For the text-containing cell, return its midpoint in (X, Y) coordinate format. 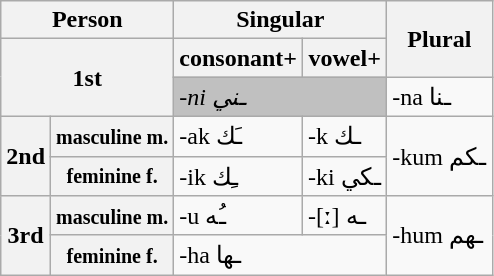
-u ـُه (238, 216)
-kum ـكم (440, 156)
-ki ـكي (345, 176)
Singular (280, 20)
-ni ـني (280, 97)
-hum ـهم (440, 236)
-k ـك (345, 136)
vowel+ (345, 58)
consonant+ (238, 58)
2nd (26, 156)
3rd (26, 236)
-[ː] ـه (345, 216)
Plural (440, 39)
1st (88, 78)
-ak ـَك (238, 136)
-ik ـِك (238, 176)
-ha ـها (280, 255)
-na ـنا (440, 97)
Person (88, 20)
